Extract the [X, Y] coordinate from the center of the cell holding the provided text.  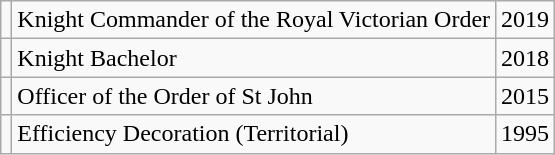
Knight Bachelor [254, 58]
Efficiency Decoration (Territorial) [254, 134]
1995 [526, 134]
2018 [526, 58]
2019 [526, 20]
Knight Commander of the Royal Victorian Order [254, 20]
2015 [526, 96]
Officer of the Order of St John [254, 96]
